Pinpoint the cell where the given text exists, returning its (X, Y) midpoint coordinate. 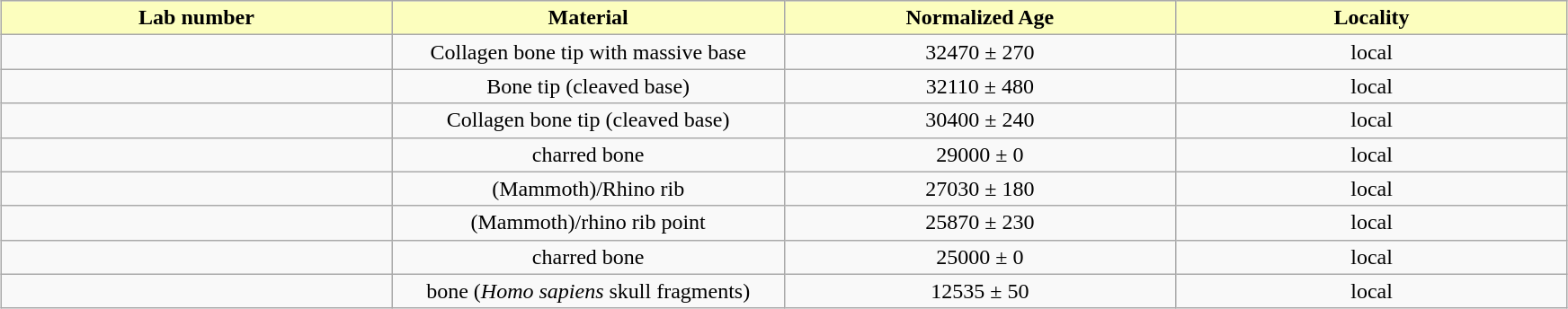
25000 ± 0 (980, 257)
29000 ± 0 (980, 154)
30400 ± 240 (980, 120)
Material (588, 18)
(Mammoth)/Rhino rib (588, 189)
bone (Homo sapiens skull fragments) (588, 291)
Normalized Age (980, 18)
Collagen bone tip with massive base (588, 52)
Locality (1372, 18)
25870 ± 230 (980, 223)
32470 ± 270 (980, 52)
12535 ± 50 (980, 291)
Collagen bone tip (cleaved base) (588, 120)
Bone tip (cleaved base) (588, 86)
32110 ± 480 (980, 86)
(Mammoth)/rhino rib point (588, 223)
Lab number (197, 18)
27030 ± 180 (980, 189)
